Output the [X, Y] coordinate of the center of the cell containing the given text.  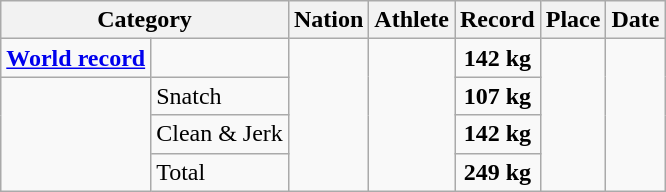
Date [636, 20]
Place [573, 20]
Category [145, 20]
Clean & Jerk [220, 134]
249 kg [497, 172]
Nation [328, 20]
Record [497, 20]
Total [220, 172]
107 kg [497, 96]
Athlete [412, 20]
World record [76, 58]
Snatch [220, 96]
